Output the [x, y] coordinate of the center of the cell containing the given text.  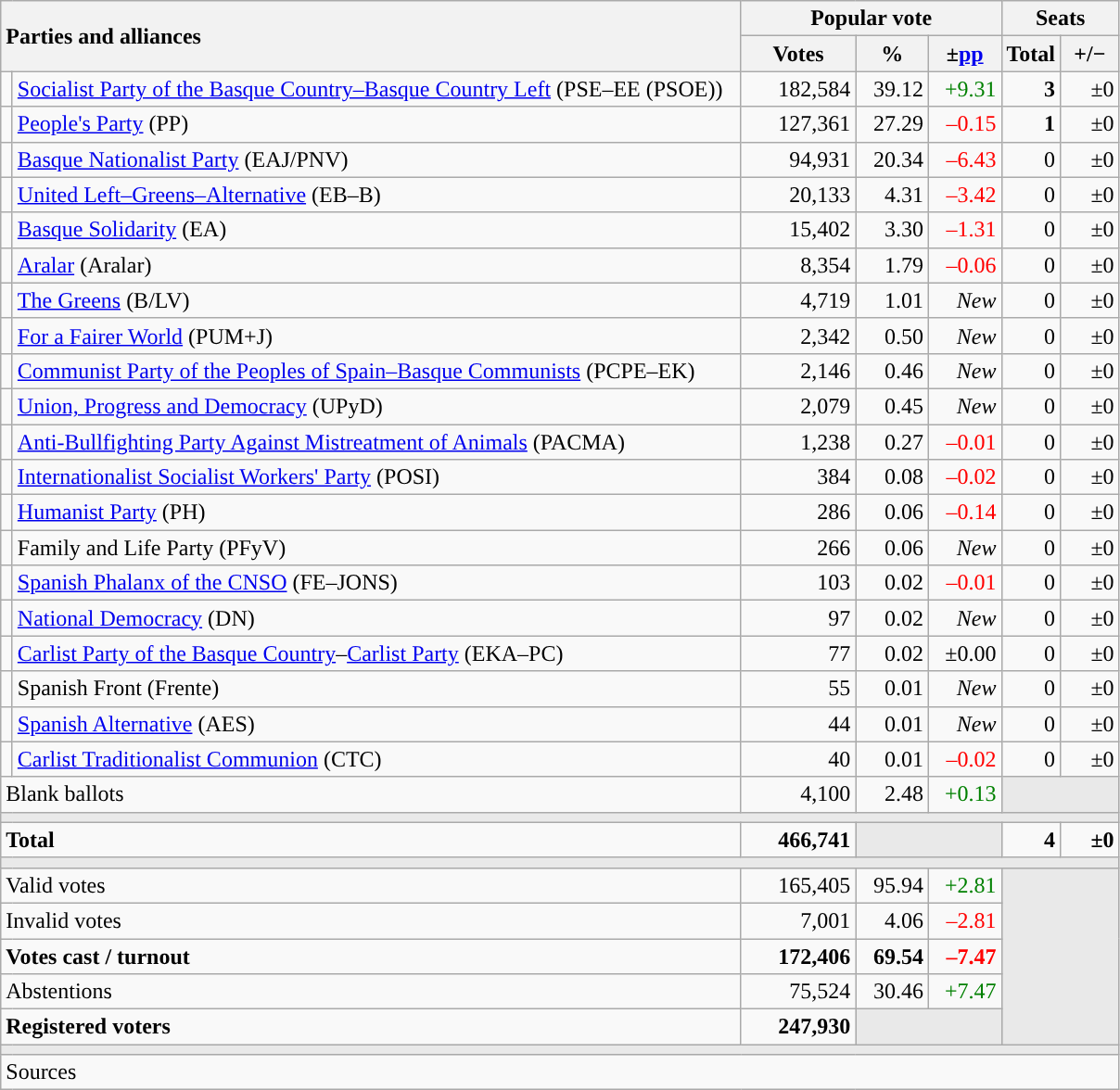
Aralar (Aralar) [376, 265]
39.12 [892, 89]
30.46 [892, 992]
–6.43 [964, 159]
3.30 [892, 230]
Carlist Traditionalist Communion (CTC) [376, 759]
–7.47 [964, 956]
20,133 [798, 195]
–0.06 [964, 265]
Spanish Phalanx of the CNSO (FE–JONS) [376, 583]
Socialist Party of the Basque Country–Basque Country Left (PSE–EE (PSOE)) [376, 89]
Anti-Bullfighting Party Against Mistreatment of Animals (PACMA) [376, 442]
95.94 [892, 885]
97 [798, 618]
103 [798, 583]
National Democracy (DN) [376, 618]
–0.14 [964, 513]
7,001 [798, 920]
Seats [1061, 19]
Abstentions [371, 992]
0.45 [892, 406]
–2.81 [964, 920]
4,100 [798, 794]
384 [798, 477]
Communist Party of the Peoples of Spain–Basque Communists (PCPE–EK) [376, 371]
Valid votes [371, 885]
Spanish Alternative (AES) [376, 724]
People's Party (PP) [376, 124]
Blank ballots [371, 794]
286 [798, 513]
–3.42 [964, 195]
0.46 [892, 371]
0.50 [892, 336]
The Greens (B/LV) [376, 300]
4.31 [892, 195]
1.01 [892, 300]
77 [798, 653]
20.34 [892, 159]
% [892, 54]
Carlist Party of the Basque Country–Carlist Party (EKA–PC) [376, 653]
2,342 [798, 336]
55 [798, 689]
Registered voters [371, 1027]
172,406 [798, 956]
2.48 [892, 794]
69.54 [892, 956]
±0.00 [964, 653]
127,361 [798, 124]
27.29 [892, 124]
40 [798, 759]
94,931 [798, 159]
Votes cast / turnout [371, 956]
Parties and alliances [371, 36]
Basque Nationalist Party (EAJ/PNV) [376, 159]
+/− [1090, 54]
Family and Life Party (PFyV) [376, 548]
+9.31 [964, 89]
4 [1031, 840]
266 [798, 548]
+2.81 [964, 885]
+0.13 [964, 794]
0.27 [892, 442]
247,930 [798, 1027]
75,524 [798, 992]
1.79 [892, 265]
Sources [560, 1072]
Votes [798, 54]
44 [798, 724]
15,402 [798, 230]
±pp [964, 54]
United Left–Greens–Alternative (EB–B) [376, 195]
1 [1031, 124]
+7.47 [964, 992]
Internationalist Socialist Workers' Party (POSI) [376, 477]
–0.15 [964, 124]
Invalid votes [371, 920]
Popular vote [872, 19]
For a Fairer World (PUM+J) [376, 336]
8,354 [798, 265]
1,238 [798, 442]
165,405 [798, 885]
Humanist Party (PH) [376, 513]
182,584 [798, 89]
2,079 [798, 406]
Spanish Front (Frente) [376, 689]
Basque Solidarity (EA) [376, 230]
0.08 [892, 477]
4.06 [892, 920]
3 [1031, 89]
–1.31 [964, 230]
466,741 [798, 840]
4,719 [798, 300]
2,146 [798, 371]
Union, Progress and Democracy (UPyD) [376, 406]
